Locate the cell with the specified text and output its (x, y) center coordinate. 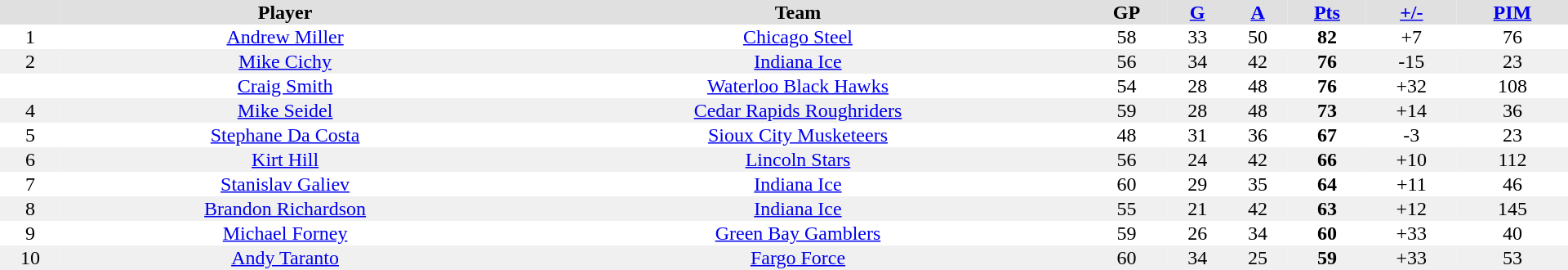
Brandon Richardson (285, 209)
+12 (1411, 209)
+32 (1411, 86)
+7 (1411, 37)
Mike Cichy (285, 61)
82 (1327, 37)
8 (30, 209)
+11 (1411, 184)
Lincoln Stars (797, 160)
Fargo Force (797, 258)
33 (1197, 37)
54 (1127, 86)
67 (1327, 135)
5 (30, 135)
PIM (1512, 12)
G (1197, 12)
Cedar Rapids Roughriders (797, 110)
-15 (1411, 61)
1 (30, 37)
50 (1258, 37)
+/- (1411, 12)
26 (1197, 233)
Pts (1327, 12)
10 (30, 258)
53 (1512, 258)
55 (1127, 209)
66 (1327, 160)
+10 (1411, 160)
112 (1512, 160)
31 (1197, 135)
6 (30, 160)
Mike Seidel (285, 110)
35 (1258, 184)
Stephane Da Costa (285, 135)
145 (1512, 209)
A (1258, 12)
2 (30, 61)
GP (1127, 12)
29 (1197, 184)
63 (1327, 209)
Stanislav Galiev (285, 184)
Player (285, 12)
-3 (1411, 135)
Andy Taranto (285, 258)
7 (30, 184)
64 (1327, 184)
73 (1327, 110)
Team (797, 12)
9 (30, 233)
46 (1512, 184)
Andrew Miller (285, 37)
21 (1197, 209)
Chicago Steel (797, 37)
Green Bay Gamblers (797, 233)
40 (1512, 233)
24 (1197, 160)
+14 (1411, 110)
Waterloo Black Hawks (797, 86)
Craig Smith (285, 86)
4 (30, 110)
Michael Forney (285, 233)
Kirt Hill (285, 160)
25 (1258, 258)
108 (1512, 86)
58 (1127, 37)
Sioux City Musketeers (797, 135)
